Scan for the cell matching the given text and deliver its (x, y) coordinate at center. 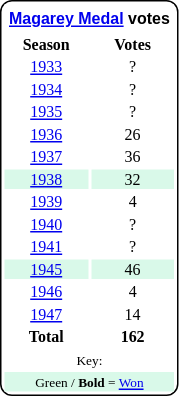
Magarey Medal votes (89, 18)
14 (132, 314)
1933 (46, 67)
26 (132, 134)
1941 (46, 247)
Total (46, 337)
1940 (46, 224)
46 (132, 270)
Green / Bold = Won (89, 382)
1939 (46, 202)
32 (132, 180)
36 (132, 157)
Season (46, 44)
1938 (46, 180)
Key: (89, 360)
1935 (46, 112)
1937 (46, 157)
1946 (46, 292)
Votes (132, 44)
1934 (46, 90)
1936 (46, 134)
1947 (46, 314)
162 (132, 337)
1945 (46, 270)
